Determine the [x, y] coordinate at the center of the cell enclosing the given text.  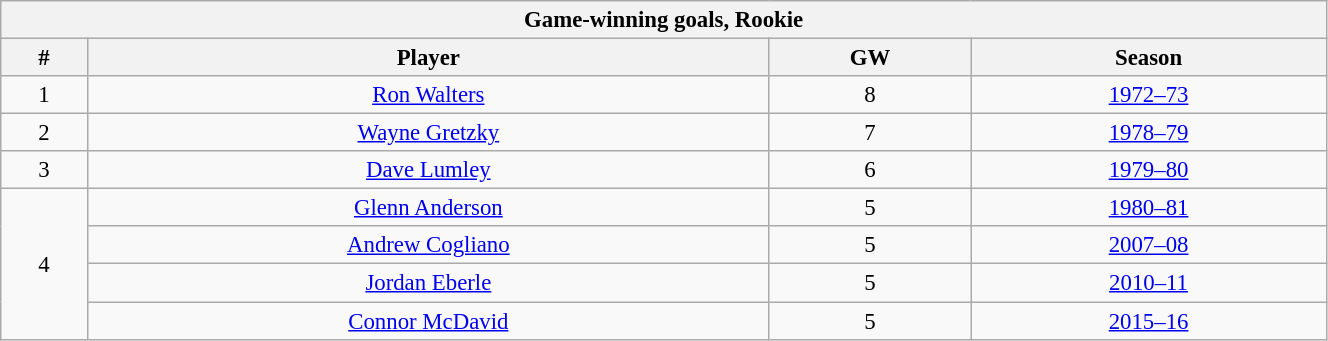
GW [870, 58]
Andrew Cogliano [428, 245]
1 [44, 95]
2 [44, 133]
4 [44, 264]
2010–11 [1149, 283]
8 [870, 95]
2007–08 [1149, 245]
3 [44, 170]
Wayne Gretzky [428, 133]
1978–79 [1149, 133]
Connor McDavid [428, 321]
2015–16 [1149, 321]
Ron Walters [428, 95]
1980–81 [1149, 208]
1972–73 [1149, 95]
Season [1149, 58]
Player [428, 58]
Dave Lumley [428, 170]
1979–80 [1149, 170]
Jordan Eberle [428, 283]
Game-winning goals, Rookie [664, 20]
7 [870, 133]
# [44, 58]
6 [870, 170]
Glenn Anderson [428, 208]
